For the text-containing cell, return its midpoint in (x, y) coordinate format. 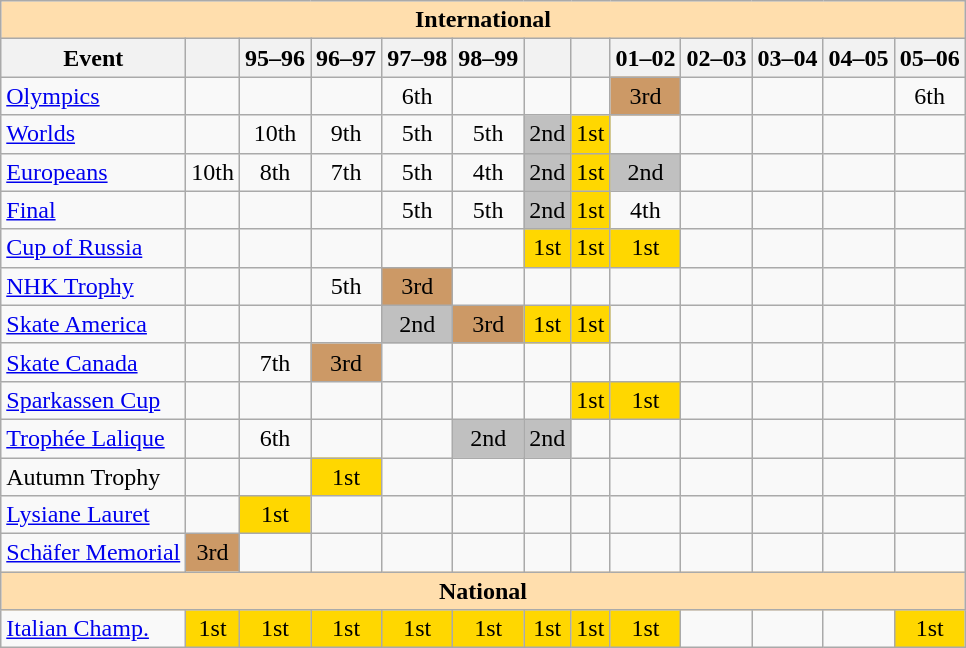
02–03 (716, 58)
NHK Trophy (94, 286)
Olympics (94, 96)
Europeans (94, 172)
Lysiane Lauret (94, 515)
Sparkassen Cup (94, 400)
National (483, 591)
01–02 (646, 58)
Schäfer Memorial (94, 553)
05–06 (930, 58)
9th (346, 134)
8th (274, 172)
International (483, 20)
Autumn Trophy (94, 477)
Worlds (94, 134)
Final (94, 210)
97–98 (418, 58)
Skate America (94, 324)
98–99 (488, 58)
96–97 (346, 58)
04–05 (858, 58)
Cup of Russia (94, 248)
Skate Canada (94, 362)
95–96 (274, 58)
Event (94, 58)
Trophée Lalique (94, 438)
03–04 (788, 58)
Italian Champ. (94, 629)
